Return the (x, y) coordinate for the center point of the cell that contains the specified text.  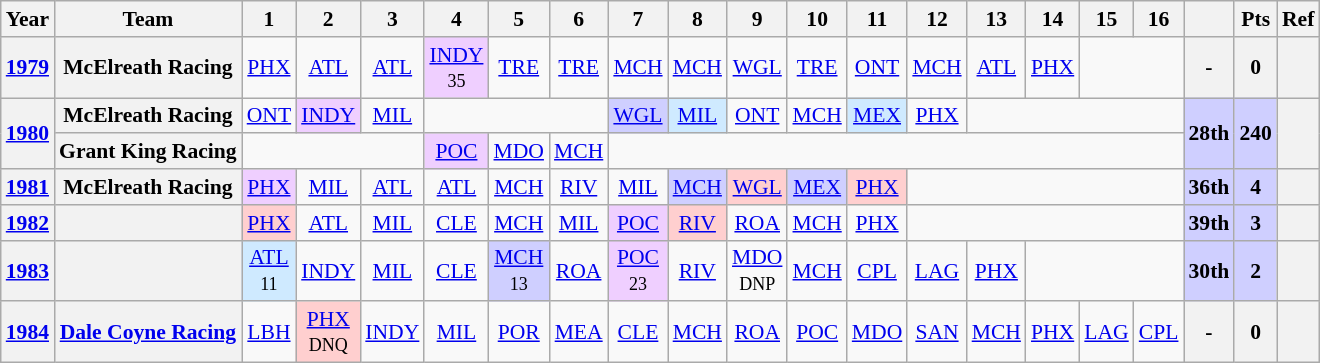
5 (518, 19)
1984 (28, 332)
10 (816, 19)
Year (28, 19)
39th (1210, 223)
Ref (1298, 19)
POR (518, 332)
SAN (936, 332)
ATL11 (269, 270)
POC23 (638, 270)
1982 (28, 223)
MDODNP (758, 270)
6 (578, 19)
1979 (28, 68)
8 (698, 19)
PHXDNQ (328, 332)
LBH (269, 332)
12 (936, 19)
13 (996, 19)
1 (269, 19)
1983 (28, 270)
30th (1210, 270)
1980 (28, 134)
Pts (1256, 19)
INDY35 (456, 68)
36th (1210, 187)
28th (1210, 134)
MCH13 (518, 270)
14 (1052, 19)
Team (148, 19)
11 (878, 19)
Grant King Racing (148, 152)
7 (638, 19)
MEA (578, 332)
15 (1106, 19)
Dale Coyne Racing (148, 332)
16 (1159, 19)
9 (758, 19)
240 (1256, 134)
1981 (28, 187)
